Extract the (X, Y) coordinate from the center of the cell holding the provided text.  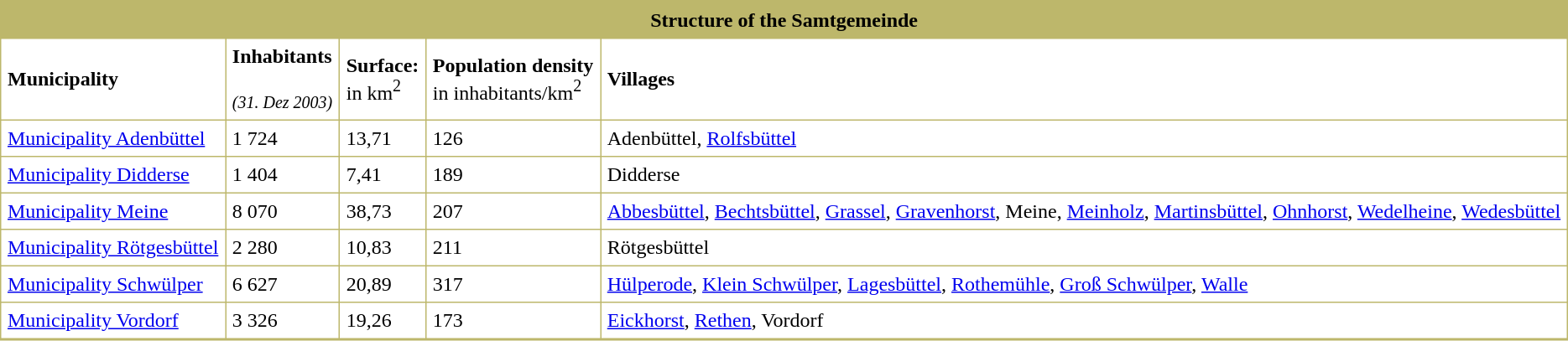
Surface:in km2 (383, 79)
Municipality Adenbüttel (113, 138)
317 (513, 284)
Municipality Rötgesbüttel (113, 247)
1 404 (282, 175)
13,71 (383, 138)
1 724 (282, 138)
3 326 (282, 321)
126 (513, 138)
Inhabitants(31. Dez 2003) (282, 79)
Eickhorst, Rethen, Vordorf (1084, 321)
189 (513, 175)
Municipality Schwülper (113, 284)
Municipality Meine (113, 211)
Municipality (113, 79)
Abbesbüttel, Bechtsbüttel, Grassel, Gravenhorst, Meine, Meinholz, Martinsbüttel, Ohnhorst, Wedelheine, Wedesbüttel (1084, 211)
38,73 (383, 211)
10,83 (383, 247)
20,89 (383, 284)
211 (513, 247)
7,41 (383, 175)
19,26 (383, 321)
8 070 (282, 211)
173 (513, 321)
Municipality Vordorf (113, 321)
Didderse (1084, 175)
Population densityin inhabitants/km2 (513, 79)
Structure of the Samtgemeinde (784, 20)
Rötgesbüttel (1084, 247)
2 280 (282, 247)
Municipality Didderse (113, 175)
Adenbüttel, Rolfsbüttel (1084, 138)
Villages (1084, 79)
207 (513, 211)
Hülperode, Klein Schwülper, Lagesbüttel, Rothemühle, Groß Schwülper, Walle (1084, 284)
6 627 (282, 284)
